For the text-containing cell, return its midpoint in (X, Y) coordinate format. 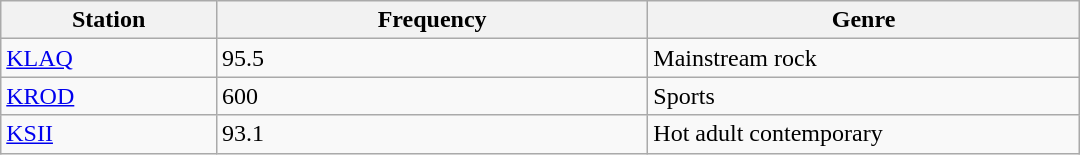
Station (109, 20)
KLAQ (109, 58)
Hot adult contemporary (864, 134)
KSII (109, 134)
KROD (109, 96)
Sports (864, 96)
93.1 (432, 134)
95.5 (432, 58)
Frequency (432, 20)
Genre (864, 20)
Mainstream rock (864, 58)
600 (432, 96)
